Locate the cell with the specified text and output its [x, y] center coordinate. 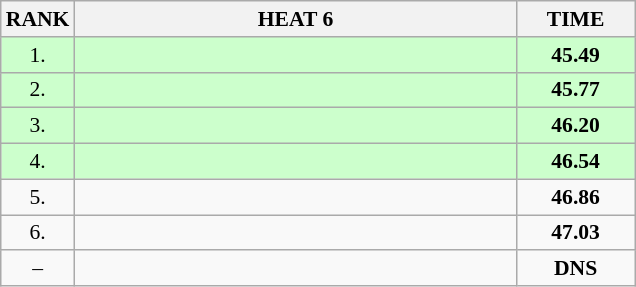
47.03 [576, 233]
TIME [576, 19]
– [38, 269]
1. [38, 55]
46.20 [576, 126]
45.49 [576, 55]
3. [38, 126]
HEAT 6 [295, 19]
6. [38, 233]
45.77 [576, 90]
2. [38, 90]
DNS [576, 269]
46.54 [576, 162]
46.86 [576, 197]
4. [38, 162]
5. [38, 197]
RANK [38, 19]
